Return [x, y] of the center of cell containing provided text 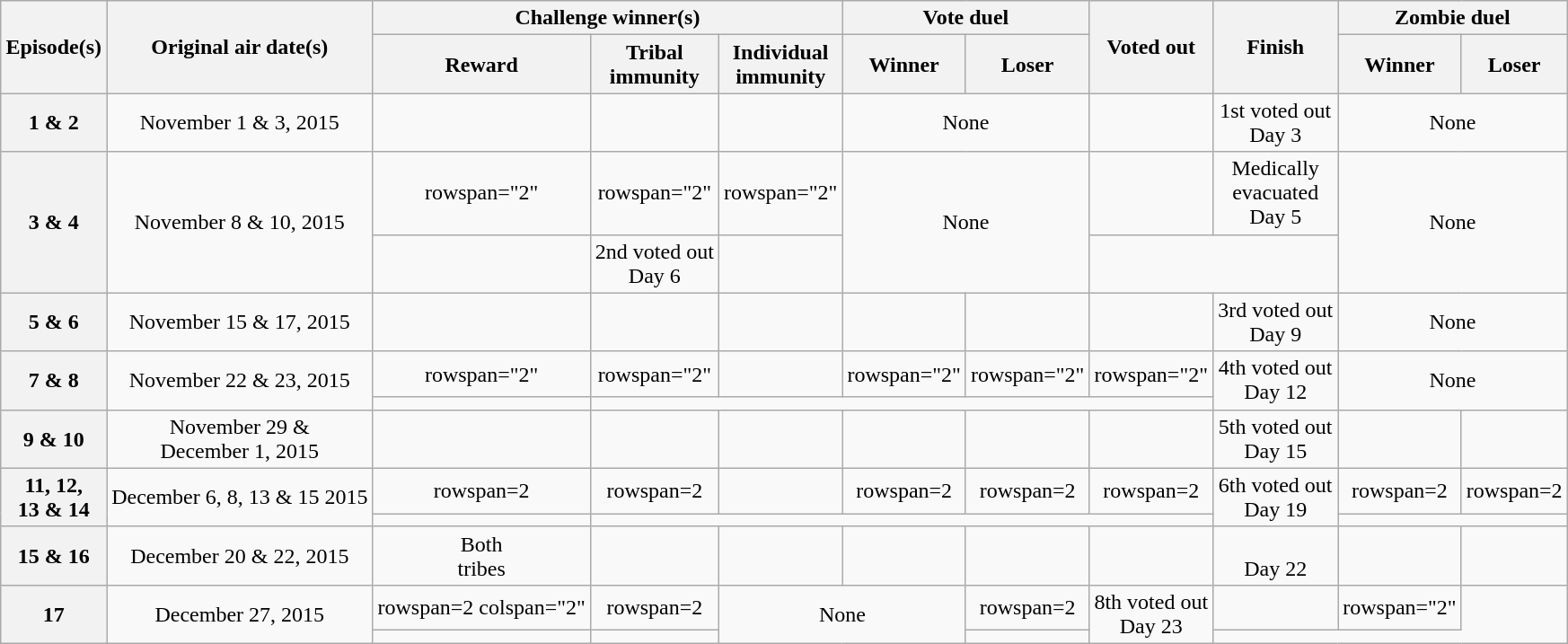
Tribalimmunity [654, 65]
Vote duel [966, 18]
5th voted outDay 15 [1275, 438]
December 20 & 22, 2015 [240, 555]
5 & 6 [54, 322]
Individualimmunity [780, 65]
7 & 8 [54, 381]
Challenge winner(s) [607, 18]
Day 22 [1275, 555]
Original air date(s) [240, 47]
17 [54, 614]
Voted out [1151, 47]
1 & 2 [54, 122]
November 22 & 23, 2015 [240, 381]
6th voted outDay 19 [1275, 498]
December 6, 8, 13 & 15 2015 [240, 498]
MedicallyevacuatedDay 5 [1275, 193]
November 8 & 10, 2015 [240, 223]
11, 12,13 & 14 [54, 498]
9 & 10 [54, 438]
Reward [481, 65]
15 & 16 [54, 555]
Finish [1275, 47]
December 27, 2015 [240, 614]
November 15 & 17, 2015 [240, 322]
November 29 &December 1, 2015 [240, 438]
Episode(s) [54, 47]
4th voted outDay 12 [1275, 381]
2nd voted outDay 6 [654, 264]
Bothtribes [481, 555]
November 1 & 3, 2015 [240, 122]
8th voted outDay 23 [1151, 614]
rowspan=2 colspan="2" [481, 607]
3 & 4 [54, 223]
3rd voted outDay 9 [1275, 322]
1st voted outDay 3 [1275, 122]
Zombie duel [1453, 18]
